Pinpoint the cell where the given text exists, returning its [x, y] midpoint coordinate. 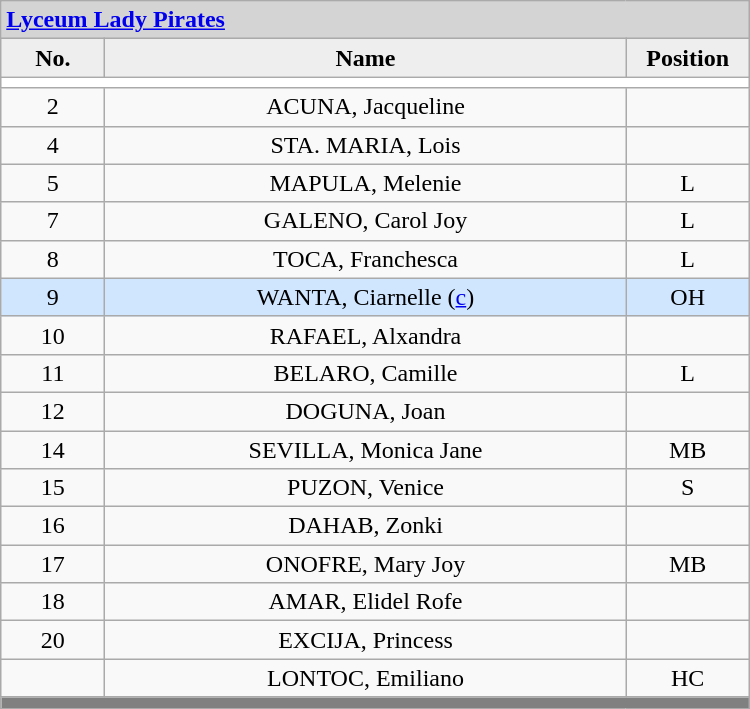
18 [53, 602]
10 [53, 335]
15 [53, 488]
RAFAEL, Alxandra [366, 335]
8 [53, 259]
STA. MARIA, Lois [366, 145]
GALENO, Carol Joy [366, 221]
17 [53, 564]
4 [53, 145]
9 [53, 297]
ACUNA, Jacqueline [366, 107]
BELARO, Camille [366, 373]
AMAR, Elidel Rofe [366, 602]
12 [53, 411]
16 [53, 526]
MAPULA, Melenie [366, 183]
Position [688, 58]
5 [53, 183]
2 [53, 107]
OH [688, 297]
No. [53, 58]
DAHAB, Zonki [366, 526]
PUZON, Venice [366, 488]
7 [53, 221]
14 [53, 449]
S [688, 488]
TOCA, Franchesca [366, 259]
LONTOC, Emiliano [366, 678]
11 [53, 373]
DOGUNA, Joan [366, 411]
WANTA, Ciarnelle (c) [366, 297]
Name [366, 58]
Lyceum Lady Pirates [375, 20]
ONOFRE, Mary Joy [366, 564]
HC [688, 678]
SEVILLA, Monica Jane [366, 449]
20 [53, 640]
EXCIJA, Princess [366, 640]
